Return the [X, Y] coordinate for the center point of the cell that contains the specified text.  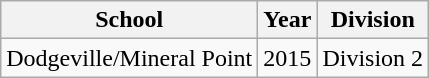
2015 [288, 58]
Dodgeville/Mineral Point [130, 58]
Division [373, 20]
School [130, 20]
Year [288, 20]
Division 2 [373, 58]
